Extract the (x, y) coordinate from the center of the cell holding the provided text.  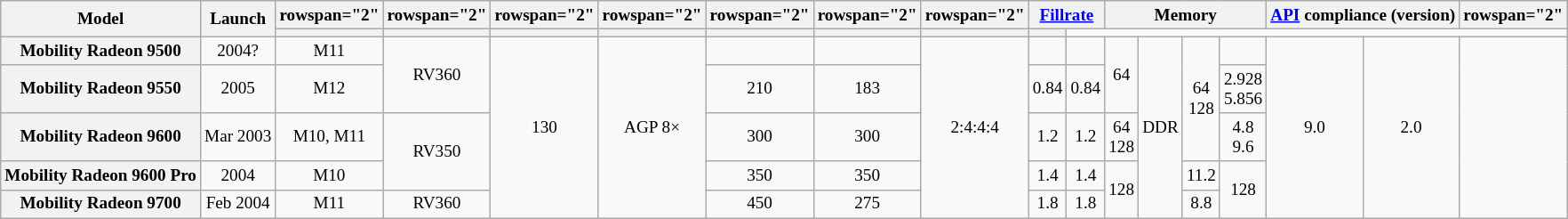
2004? (237, 51)
M10 (329, 175)
Mobility Radeon 9600 (101, 137)
130 (544, 126)
2:4:4:4 (974, 126)
Mobility Radeon 9550 (101, 89)
64 (1122, 75)
DDR (1161, 126)
RV350 (437, 151)
Model (101, 20)
275 (868, 204)
Mobility Radeon 9500 (101, 51)
Mobility Radeon 9700 (101, 204)
M12 (329, 89)
Memory (1186, 15)
2.9285.856 (1243, 89)
API compliance (version) (1364, 15)
Mobility Radeon 9600 Pro (101, 175)
Fillrate (1067, 15)
4.89.6 (1243, 137)
11.2 (1201, 175)
9.0 (1316, 126)
450 (759, 204)
210 (759, 89)
8.8 (1201, 204)
AGP 8× (652, 126)
2005 (237, 89)
2004 (237, 175)
183 (868, 89)
Launch (237, 20)
2.0 (1412, 126)
Mar 2003 (237, 137)
M10, M11 (329, 137)
Feb 2004 (237, 204)
